Pinpoint the cell where the given text exists, returning its (X, Y) midpoint coordinate. 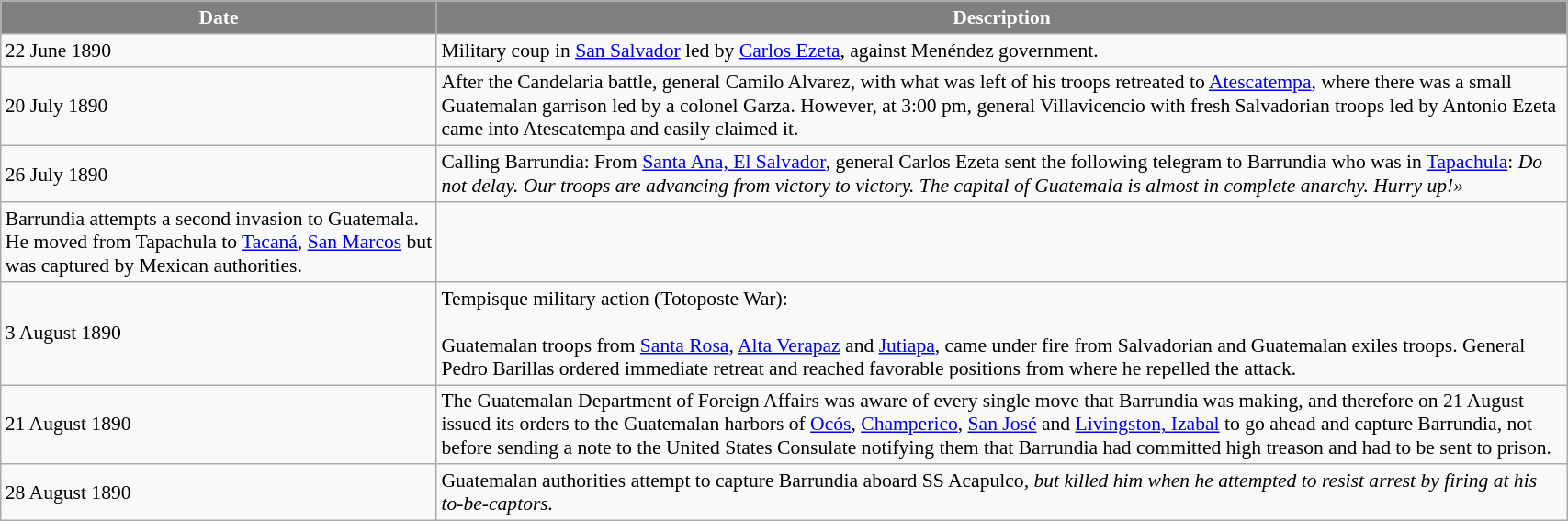
21 August 1890 (219, 425)
Date (219, 17)
22 June 1890 (219, 51)
Barrundia attempts a second invasion to Guatemala. He moved from Tapachula to Tacaná, San Marcos but was captured by Mexican authorities. (219, 243)
3 August 1890 (219, 334)
Description (1001, 17)
Military coup in San Salvador led by Carlos Ezeta, against Menéndez government. (1001, 51)
26 July 1890 (219, 175)
28 August 1890 (219, 493)
20 July 1890 (219, 107)
